From the cell containing the given text, extract its center point as [X, Y] coordinate. 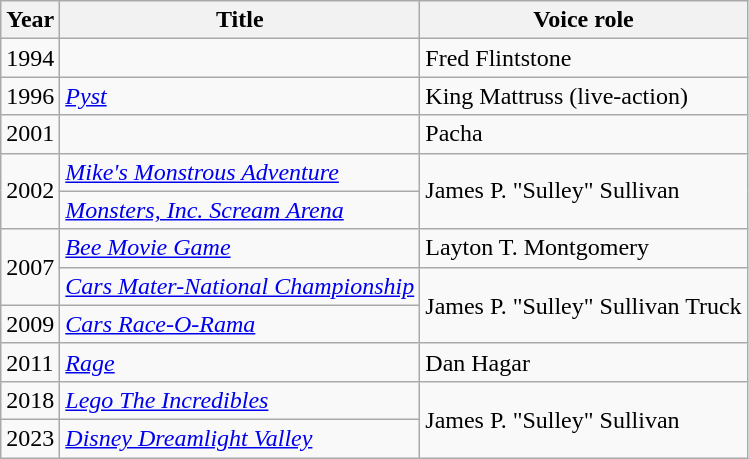
Fred Flintstone [584, 58]
2023 [30, 438]
1996 [30, 96]
Mike's Monstrous Adventure [240, 172]
Cars Race-O-Rama [240, 324]
Bee Movie Game [240, 248]
Lego The Incredibles [240, 400]
2011 [30, 362]
Dan Hagar [584, 362]
King Mattruss (live-action) [584, 96]
Pyst [240, 96]
Pacha [584, 134]
2009 [30, 324]
Monsters, Inc. Scream Arena [240, 210]
2002 [30, 191]
Rage [240, 362]
Year [30, 20]
Cars Mater-National Championship [240, 286]
Disney Dreamlight Valley [240, 438]
1994 [30, 58]
2018 [30, 400]
Layton T. Montgomery [584, 248]
Voice role [584, 20]
2007 [30, 267]
Title [240, 20]
James P. "Sulley" Sullivan Truck [584, 305]
2001 [30, 134]
